Locate the cell with the specified text and output its (x, y) center coordinate. 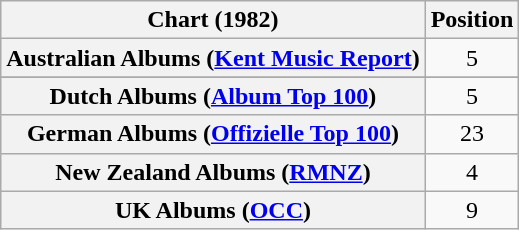
UK Albums (OCC) (213, 210)
German Albums (Offizielle Top 100) (213, 134)
Dutch Albums (Album Top 100) (213, 96)
New Zealand Albums (RMNZ) (213, 172)
Australian Albums (Kent Music Report) (213, 58)
9 (472, 210)
4 (472, 172)
Position (472, 20)
23 (472, 134)
Chart (1982) (213, 20)
